Identify which cell holds the provided text, then report its [x, y] central coordinate. 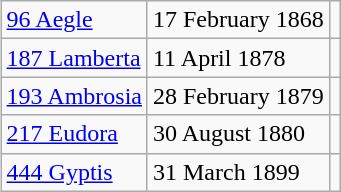
30 August 1880 [238, 134]
217 Eudora [74, 134]
96 Aegle [74, 20]
11 April 1878 [238, 58]
28 February 1879 [238, 96]
444 Gyptis [74, 172]
17 February 1868 [238, 20]
193 Ambrosia [74, 96]
187 Lamberta [74, 58]
31 March 1899 [238, 172]
